From the cell containing the given text, extract its center point as [X, Y] coordinate. 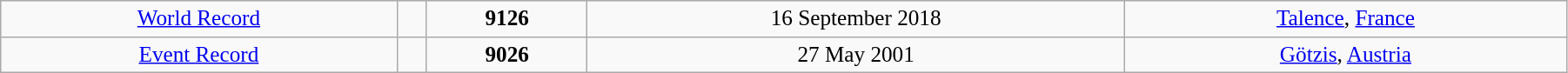
9026 [506, 55]
Event Record [198, 55]
Götzis, Austria [1345, 55]
9126 [506, 19]
World Record [198, 19]
Talence, France [1345, 19]
16 September 2018 [856, 19]
27 May 2001 [856, 55]
